Search for the cell housing the specified text and yield its (X, Y) center coordinate. 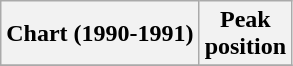
Peakposition (245, 34)
Chart (1990-1991) (100, 34)
